Return the [x, y] coordinate for the center point of the cell that contains the specified text.  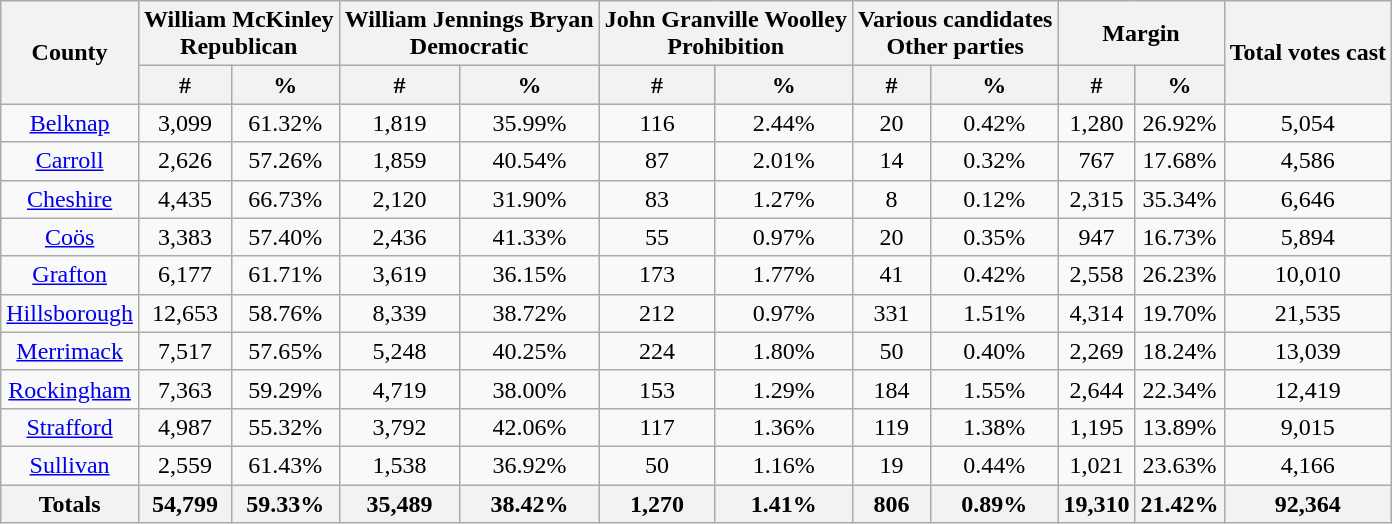
13.89% [1180, 427]
19,310 [1096, 503]
18.24% [1180, 351]
1,280 [1096, 123]
2,269 [1096, 351]
117 [657, 427]
4,435 [184, 199]
Belknap [70, 123]
5,894 [1308, 237]
Various candidatesOther parties [955, 34]
17.68% [1180, 161]
Hillsborough [70, 313]
2,120 [400, 199]
1.16% [784, 465]
2,558 [1096, 275]
Rockingham [70, 389]
8,339 [400, 313]
40.25% [530, 351]
7,517 [184, 351]
59.29% [286, 389]
224 [657, 351]
0.35% [994, 237]
1.29% [784, 389]
4,586 [1308, 161]
61.71% [286, 275]
8 [891, 199]
Grafton [70, 275]
3,619 [400, 275]
21,535 [1308, 313]
3,383 [184, 237]
42.06% [530, 427]
5,248 [400, 351]
184 [891, 389]
4,314 [1096, 313]
947 [1096, 237]
173 [657, 275]
Sullivan [70, 465]
36.15% [530, 275]
Strafford [70, 427]
1.27% [784, 199]
0.12% [994, 199]
2,626 [184, 161]
57.40% [286, 237]
54,799 [184, 503]
12,653 [184, 313]
William McKinleyRepublican [238, 34]
2.44% [784, 123]
55 [657, 237]
2,644 [1096, 389]
6,646 [1308, 199]
1,270 [657, 503]
Cheshire [70, 199]
38.00% [530, 389]
Coös [70, 237]
16.73% [1180, 237]
23.63% [1180, 465]
61.32% [286, 123]
Merrimack [70, 351]
13,039 [1308, 351]
36.92% [530, 465]
William Jennings BryanDemocratic [469, 34]
1.55% [994, 389]
0.89% [994, 503]
1.51% [994, 313]
41.33% [530, 237]
2,559 [184, 465]
58.76% [286, 313]
331 [891, 313]
57.65% [286, 351]
57.26% [286, 161]
66.73% [286, 199]
31.90% [530, 199]
County [70, 52]
1.77% [784, 275]
38.72% [530, 313]
153 [657, 389]
35.34% [1180, 199]
3,792 [400, 427]
1.80% [784, 351]
14 [891, 161]
26.92% [1180, 123]
2.01% [784, 161]
5,054 [1308, 123]
10,010 [1308, 275]
Carroll [70, 161]
2,315 [1096, 199]
41 [891, 275]
4,719 [400, 389]
21.42% [1180, 503]
35.99% [530, 123]
1,538 [400, 465]
4,987 [184, 427]
1,819 [400, 123]
40.54% [530, 161]
59.33% [286, 503]
38.42% [530, 503]
87 [657, 161]
John Granville WoolleyProhibition [726, 34]
Totals [70, 503]
22.34% [1180, 389]
806 [891, 503]
19.70% [1180, 313]
767 [1096, 161]
61.43% [286, 465]
1,859 [400, 161]
19 [891, 465]
4,166 [1308, 465]
35,489 [400, 503]
1.41% [784, 503]
Margin [1141, 34]
55.32% [286, 427]
83 [657, 199]
92,364 [1308, 503]
26.23% [1180, 275]
1,021 [1096, 465]
Total votes cast [1308, 52]
7,363 [184, 389]
3,099 [184, 123]
212 [657, 313]
1.38% [994, 427]
1,195 [1096, 427]
1.36% [784, 427]
119 [891, 427]
9,015 [1308, 427]
116 [657, 123]
2,436 [400, 237]
0.40% [994, 351]
12,419 [1308, 389]
6,177 [184, 275]
0.44% [994, 465]
0.32% [994, 161]
